From the cell containing the given text, extract its center point as [X, Y] coordinate. 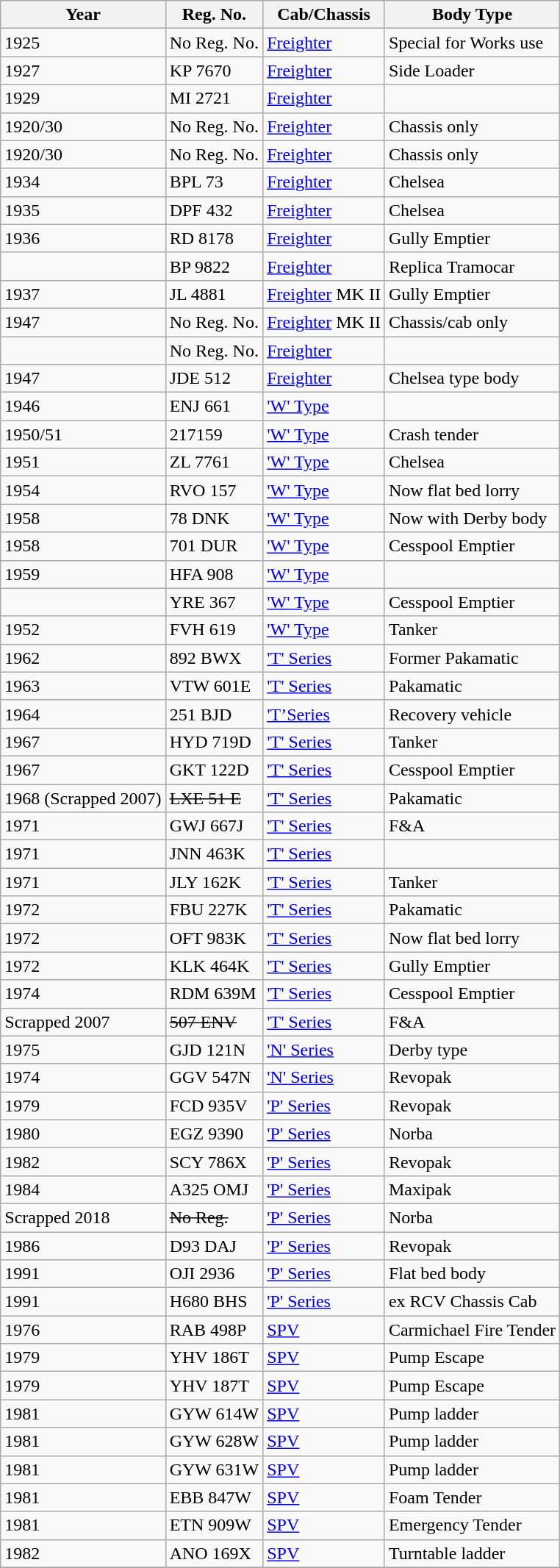
1925 [83, 43]
YRE 367 [215, 602]
Flat bed body [472, 1274]
RDM 639M [215, 994]
JL 4881 [215, 294]
DPF 432 [215, 210]
1952 [83, 630]
Chassis/cab only [472, 322]
Chelsea type body [472, 379]
1975 [83, 1050]
YHV 186T [215, 1358]
251 BJD [215, 714]
1986 [83, 1246]
Cab/Chassis [324, 15]
No Reg. [215, 1217]
HFA 908 [215, 574]
ZL 7761 [215, 462]
1934 [83, 182]
1964 [83, 714]
Derby type [472, 1050]
GYW 614W [215, 1414]
EGZ 9390 [215, 1134]
1984 [83, 1189]
Reg. No. [215, 15]
LXE 51 E [215, 798]
1936 [83, 238]
KP 7670 [215, 71]
Foam Tender [472, 1497]
GGV 547N [215, 1078]
1935 [83, 210]
ETN 909W [215, 1525]
JLY 162K [215, 882]
VTW 601E [215, 686]
Body Type [472, 15]
BPL 73 [215, 182]
1950/51 [83, 434]
YHV 187T [215, 1386]
GWJ 667J [215, 826]
Maxipak [472, 1189]
RAB 498P [215, 1330]
Special for Works use [472, 43]
BP 9822 [215, 266]
Crash tender [472, 434]
1946 [83, 407]
Scrapped 2018 [83, 1217]
1927 [83, 71]
Now with Derby body [472, 518]
1929 [83, 99]
Emergency Tender [472, 1525]
GJD 121N [215, 1050]
GYW 628W [215, 1442]
1976 [83, 1330]
Recovery vehicle [472, 714]
RD 8178 [215, 238]
1963 [83, 686]
EBB 847W [215, 1497]
GKT 122D [215, 770]
217159 [215, 434]
'T’Series [324, 714]
Side Loader [472, 71]
OFT 983K [215, 938]
507 ENV [215, 1022]
Former Pakamatic [472, 658]
JDE 512 [215, 379]
FVH 619 [215, 630]
KLK 464K [215, 966]
Scrapped 2007 [83, 1022]
JNN 463K [215, 854]
Turntable ladder [472, 1553]
RVO 157 [215, 490]
OJI 2936 [215, 1274]
SCY 786X [215, 1161]
ANO 169X [215, 1553]
A325 OMJ [215, 1189]
1937 [83, 294]
HYD 719D [215, 742]
D93 DAJ [215, 1246]
Replica Tramocar [472, 266]
MI 2721 [215, 99]
ENJ 661 [215, 407]
1954 [83, 490]
701 DUR [215, 546]
1980 [83, 1134]
FBU 227K [215, 910]
1962 [83, 658]
1968 (Scrapped 2007) [83, 798]
FCD 935V [215, 1106]
ex RCV Chassis Cab [472, 1302]
H680 BHS [215, 1302]
GYW 631W [215, 1469]
892 BWX [215, 658]
1951 [83, 462]
78 DNK [215, 518]
Year [83, 15]
1959 [83, 574]
Carmichael Fire Tender [472, 1330]
